Return the (X, Y) coordinate for the center point of the cell that contains the specified text.  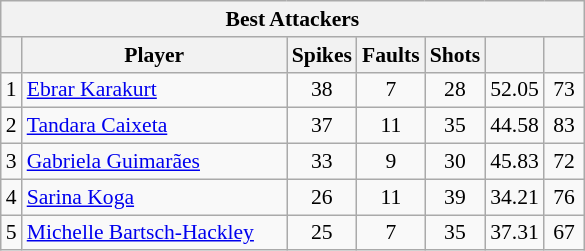
33 (322, 162)
4 (12, 197)
44.58 (514, 126)
45.83 (514, 162)
37.31 (514, 233)
39 (456, 197)
Shots (456, 55)
3 (12, 162)
28 (456, 90)
Michelle Bartsch-Hackley (154, 233)
Spikes (322, 55)
Tandara Caixeta (154, 126)
67 (564, 233)
34.21 (514, 197)
Sarina Koga (154, 197)
83 (564, 126)
Faults (391, 55)
Player (154, 55)
38 (322, 90)
76 (564, 197)
Gabriela Guimarães (154, 162)
26 (322, 197)
Ebrar Karakurt (154, 90)
72 (564, 162)
52.05 (514, 90)
Best Attackers (292, 19)
2 (12, 126)
73 (564, 90)
25 (322, 233)
30 (456, 162)
9 (391, 162)
37 (322, 126)
1 (12, 90)
5 (12, 233)
